For the text-containing cell, return its midpoint in [x, y] coordinate format. 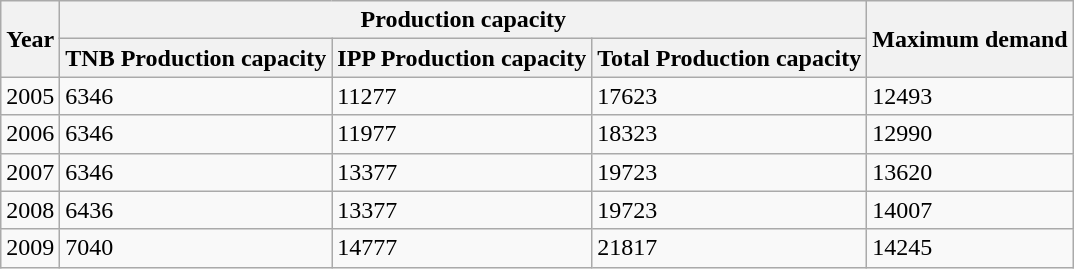
18323 [730, 134]
IPP Production capacity [462, 58]
12493 [970, 96]
14007 [970, 210]
2007 [30, 172]
Maximum demand [970, 39]
13620 [970, 172]
2009 [30, 248]
Year [30, 39]
2005 [30, 96]
12990 [970, 134]
6436 [196, 210]
2006 [30, 134]
11977 [462, 134]
2008 [30, 210]
14777 [462, 248]
21817 [730, 248]
Production capacity [464, 20]
Total Production capacity [730, 58]
17623 [730, 96]
14245 [970, 248]
TNB Production capacity [196, 58]
7040 [196, 248]
11277 [462, 96]
